Search for the cell housing the specified text and yield its [x, y] center coordinate. 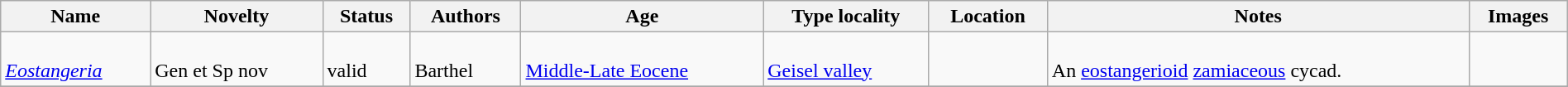
Authors [466, 17]
An eostangerioid zamiaceous cycad. [1258, 60]
Gen et Sp nov [237, 60]
Age [642, 17]
Location [987, 17]
valid [366, 60]
Middle-Late Eocene [642, 60]
Images [1518, 17]
Type locality [846, 17]
Name [76, 17]
Geisel valley [846, 60]
Barthel [466, 60]
Status [366, 17]
Notes [1258, 17]
Eostangeria [76, 60]
Novelty [237, 17]
